Locate the cell with the specified text and output its [X, Y] center coordinate. 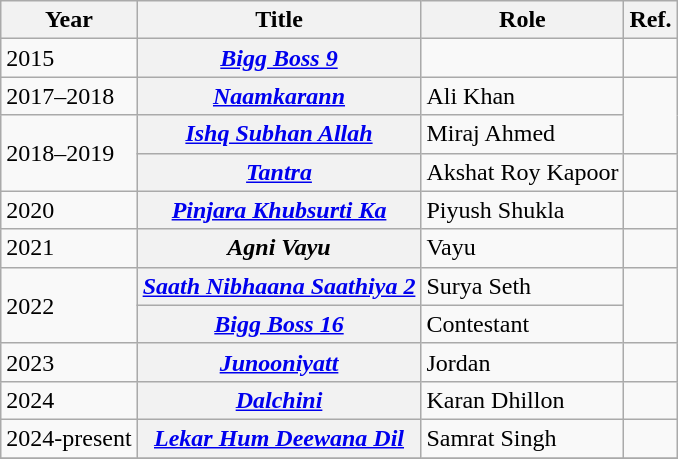
Karan Dhillon [522, 400]
2018–2019 [69, 153]
Miraj Ahmed [522, 134]
Title [279, 20]
2015 [69, 58]
2020 [69, 210]
Saath Nibhaana Saathiya 2 [279, 286]
2024 [69, 400]
Akshat Roy Kapoor [522, 172]
Dalchini [279, 400]
Vayu [522, 248]
2023 [69, 362]
Pinjara Khubsurti Ka [279, 210]
Samrat Singh [522, 438]
Role [522, 20]
2021 [69, 248]
Bigg Boss 9 [279, 58]
Piyush Shukla [522, 210]
2024-present [69, 438]
2022 [69, 305]
Jordan [522, 362]
Year [69, 20]
Ref. [650, 20]
Lekar Hum Deewana Dil [279, 438]
Ali Khan [522, 96]
Junooniyatt [279, 362]
Bigg Boss 16 [279, 324]
Surya Seth [522, 286]
2017–2018 [69, 96]
Naamkarann [279, 96]
Contestant [522, 324]
Tantra [279, 172]
Ishq Subhan Allah [279, 134]
Agni Vayu [279, 248]
